Provide the [X, Y] coordinate of the cell's center where the given text is located.  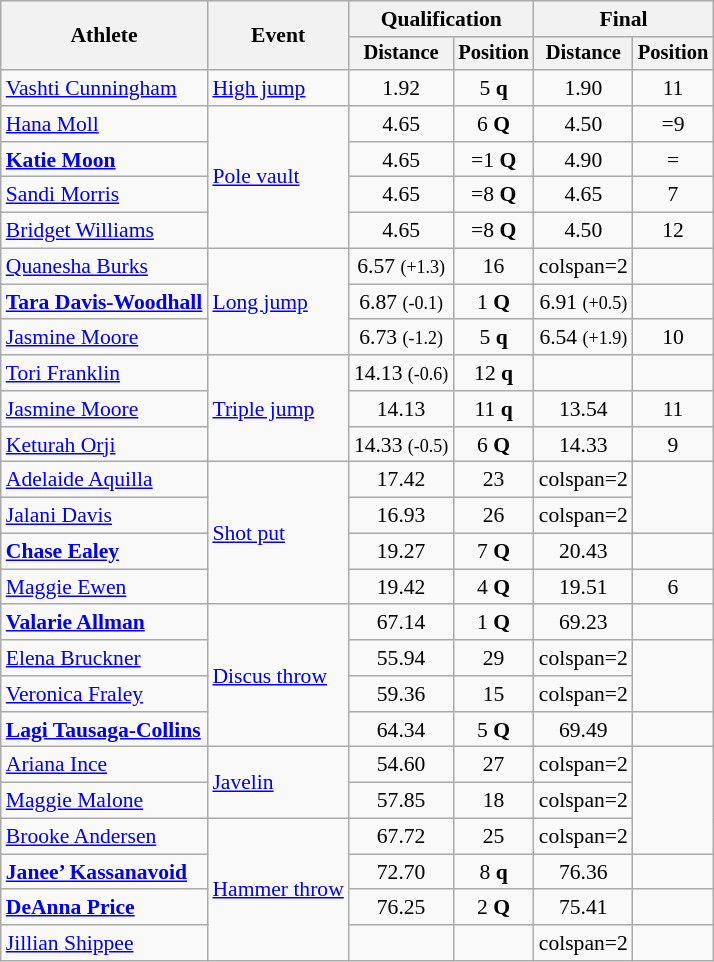
Tori Franklin [104, 373]
27 [493, 765]
Keturah Orji [104, 445]
2 Q [493, 908]
7 Q [493, 552]
Tara Davis-Woodhall [104, 302]
76.25 [402, 908]
69.49 [584, 730]
Brooke Andersen [104, 837]
6 [673, 587]
Final [624, 19]
Discus throw [278, 676]
Sandi Morris [104, 195]
67.14 [402, 623]
76.36 [584, 872]
11 q [493, 409]
Janee’ Kassanavoid [104, 872]
5 Q [493, 730]
1.90 [584, 88]
29 [493, 658]
Maggie Malone [104, 801]
67.72 [402, 837]
1.92 [402, 88]
64.34 [402, 730]
59.36 [402, 694]
55.94 [402, 658]
Vashti Cunningham [104, 88]
Jalani Davis [104, 516]
Pole vault [278, 177]
Triple jump [278, 408]
Lagi Tausaga-Collins [104, 730]
Katie Moon [104, 160]
19.51 [584, 587]
57.85 [402, 801]
12 [673, 231]
Event [278, 36]
14.33 [584, 445]
25 [493, 837]
7 [673, 195]
Veronica Fraley [104, 694]
=9 [673, 124]
15 [493, 694]
75.41 [584, 908]
8 q [493, 872]
19.42 [402, 587]
Qualification [442, 19]
26 [493, 516]
72.70 [402, 872]
Chase Ealey [104, 552]
16.93 [402, 516]
DeAnna Price [104, 908]
Bridget Williams [104, 231]
6.57 (+1.3) [402, 267]
14.13 [402, 409]
18 [493, 801]
Ariana Ince [104, 765]
Hammer throw [278, 890]
12 q [493, 373]
20.43 [584, 552]
13.54 [584, 409]
19.27 [402, 552]
4 Q [493, 587]
23 [493, 480]
Javelin [278, 782]
Quanesha Burks [104, 267]
10 [673, 338]
17.42 [402, 480]
= [673, 160]
16 [493, 267]
Valarie Allman [104, 623]
Hana Moll [104, 124]
Jillian Shippee [104, 943]
Athlete [104, 36]
6.73 (-1.2) [402, 338]
Long jump [278, 302]
69.23 [584, 623]
Maggie Ewen [104, 587]
Adelaide Aquilla [104, 480]
9 [673, 445]
54.60 [402, 765]
14.13 (-0.6) [402, 373]
6.87 (-0.1) [402, 302]
Elena Bruckner [104, 658]
6.54 (+1.9) [584, 338]
6.91 (+0.5) [584, 302]
4.90 [584, 160]
High jump [278, 88]
=1 Q [493, 160]
14.33 (-0.5) [402, 445]
Shot put [278, 533]
